Provide the (x, y) coordinate of the cell's center where the given text is located.  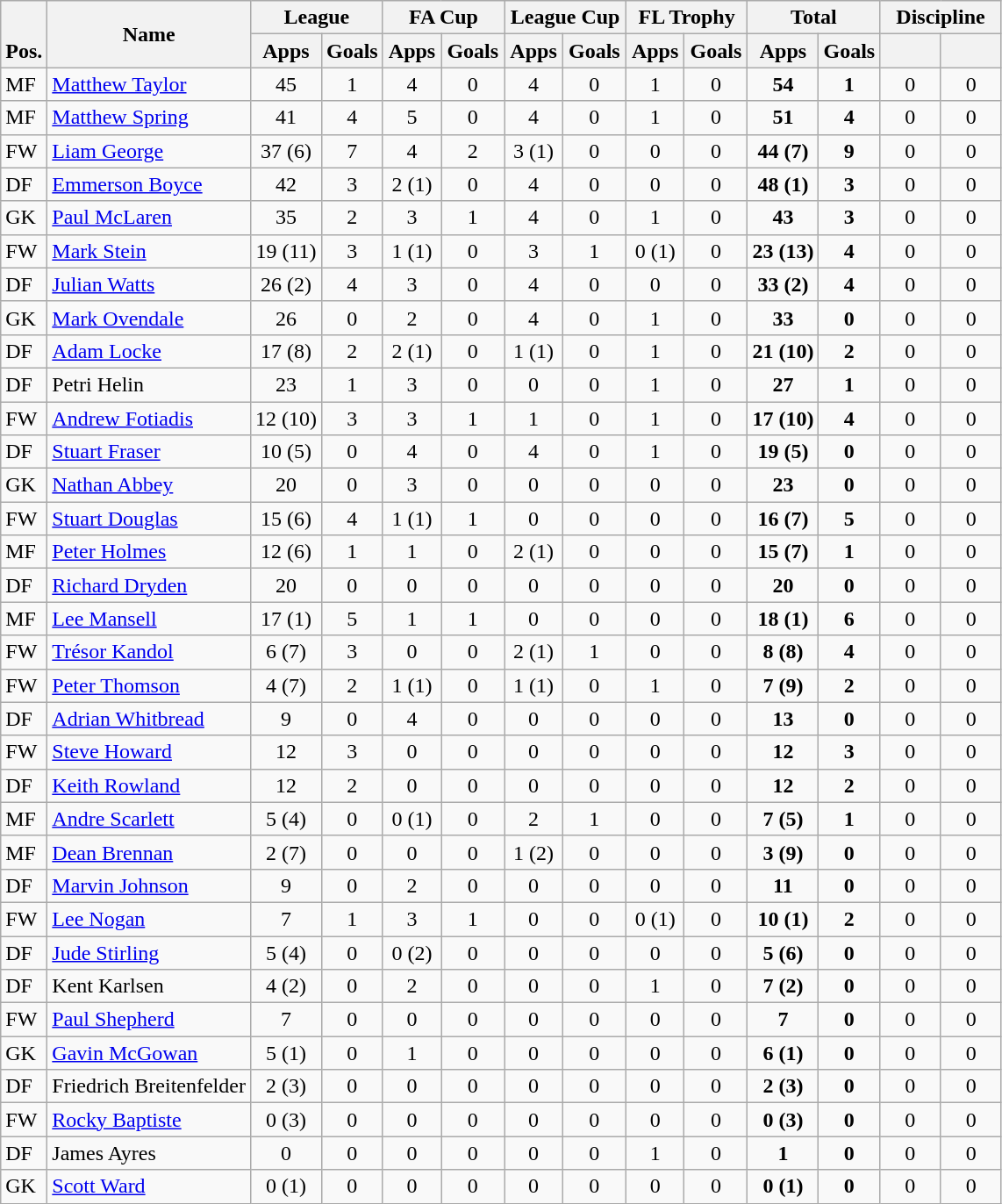
13 (783, 719)
Andre Scarlett (149, 819)
48 (1) (783, 184)
15 (6) (286, 519)
Kent Karlsen (149, 986)
42 (286, 184)
54 (783, 84)
0 (2) (412, 952)
League Cup (565, 18)
Peter Holmes (149, 552)
Peter Thomson (149, 685)
Stuart Fraser (149, 452)
Discipline (941, 18)
Julian Watts (149, 284)
33 (2) (783, 284)
5 (6) (783, 952)
Paul McLaren (149, 218)
41 (286, 118)
26 (2) (286, 284)
37 (6) (286, 151)
Lee Mansell (149, 619)
FA Cup (444, 18)
6 (7) (286, 652)
Andrew Fotiadis (149, 419)
7 (2) (783, 986)
23 (13) (783, 251)
Pos. (25, 34)
4 (7) (286, 685)
27 (783, 384)
15 (7) (783, 552)
19 (11) (286, 251)
Mark Ovendale (149, 318)
Steve Howard (149, 752)
Paul Shepherd (149, 1020)
Matthew Spring (149, 118)
33 (783, 318)
Trésor Kandol (149, 652)
Dean Brennan (149, 852)
17 (8) (286, 351)
35 (286, 218)
Name (149, 34)
8 (8) (783, 652)
26 (286, 318)
7 (5) (783, 819)
45 (286, 84)
Rocky Baptiste (149, 1120)
Nathan Abbey (149, 485)
2 (7) (286, 852)
Scott Ward (149, 1186)
Petri Helin (149, 384)
Liam George (149, 151)
Richard Dryden (149, 585)
10 (5) (286, 452)
3 (1) (533, 151)
James Ayres (149, 1153)
FL Trophy (686, 18)
7 (9) (783, 685)
21 (10) (783, 351)
Emmerson Boyce (149, 184)
12 (6) (286, 552)
5 (1) (286, 1053)
4 (2) (286, 986)
1 (2) (533, 852)
17 (1) (286, 619)
Adam Locke (149, 351)
12 (10) (286, 419)
51 (783, 118)
Lee Nogan (149, 919)
19 (5) (783, 452)
16 (7) (783, 519)
Adrian Whitbread (149, 719)
3 (9) (783, 852)
11 (783, 885)
Mark Stein (149, 251)
6 (849, 619)
Total (814, 18)
6 (1) (783, 1053)
League (316, 18)
Keith Rowland (149, 785)
Gavin McGowan (149, 1053)
43 (783, 218)
Jude Stirling (149, 952)
Marvin Johnson (149, 885)
18 (1) (783, 619)
44 (7) (783, 151)
Stuart Douglas (149, 519)
Friedrich Breitenfelder (149, 1086)
Matthew Taylor (149, 84)
10 (1) (783, 919)
17 (10) (783, 419)
